Return the [x, y] coordinate for the center point of the cell that contains the specified text.  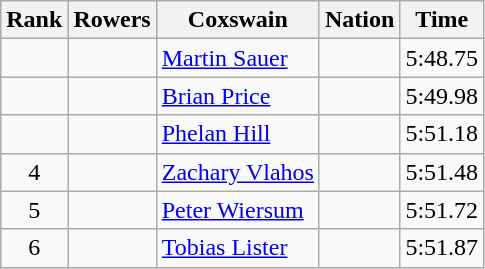
5:51.18 [442, 134]
5:49.98 [442, 96]
Brian Price [238, 96]
5:51.72 [442, 210]
5:48.75 [442, 58]
Phelan Hill [238, 134]
Coxswain [238, 20]
Rank [34, 20]
Time [442, 20]
6 [34, 248]
5:51.48 [442, 172]
4 [34, 172]
Tobias Lister [238, 248]
5 [34, 210]
5:51.87 [442, 248]
Nation [359, 20]
Martin Sauer [238, 58]
Peter Wiersum [238, 210]
Rowers [112, 20]
Zachary Vlahos [238, 172]
